Find where the given text appears and provide that cell's center as [X, Y] coordinate. 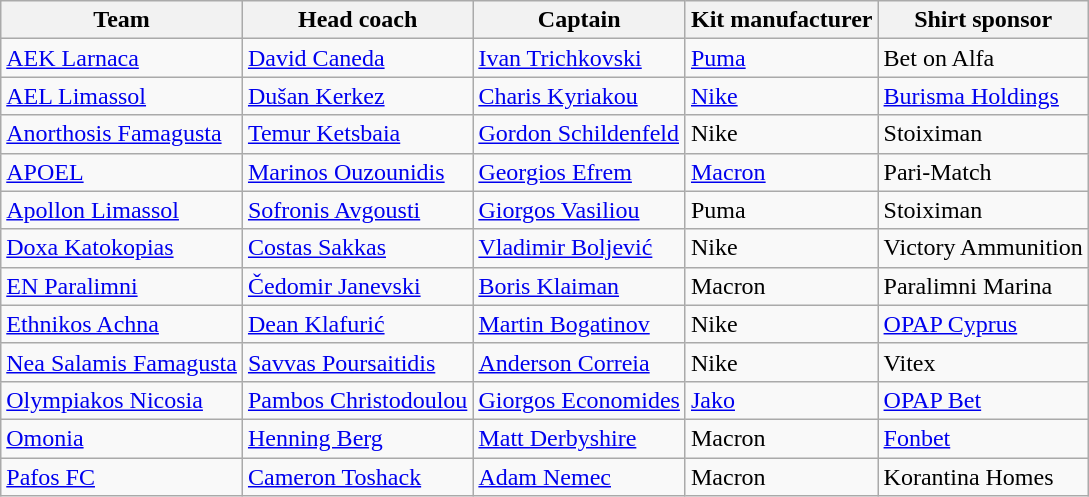
OPAP Bet [983, 400]
Adam Nemec [580, 477]
Dean Klafurić [357, 324]
Georgios Efrem [580, 172]
Cameron Toshack [357, 477]
Jako [782, 400]
Bet on Alfa [983, 58]
Victory Ammunition [983, 248]
AEK Larnaca [122, 58]
Gordon Schildenfeld [580, 134]
Čedomir Janevski [357, 286]
Martin Bogatinov [580, 324]
Pambos Christodoulou [357, 400]
Paralimni Marina [983, 286]
Omonia [122, 438]
Team [122, 20]
AEL Limassol [122, 96]
Vladimir Boljević [580, 248]
Vitex [983, 362]
Kit manufacturer [782, 20]
Nea Salamis Famagusta [122, 362]
Giorgos Economides [580, 400]
Giorgos Vasiliou [580, 210]
Temur Ketsbaia [357, 134]
Sofronis Avgousti [357, 210]
David Caneda [357, 58]
Captain [580, 20]
Fonbet [983, 438]
Head coach [357, 20]
Shirt sponsor [983, 20]
Henning Berg [357, 438]
Korantina Homes [983, 477]
Apollon Limassol [122, 210]
Olympiakos Nicosia [122, 400]
Pari-Match [983, 172]
Marinos Ouzounidis [357, 172]
Charis Kyriakou [580, 96]
Ivan Trichkovski [580, 58]
Burisma Holdings [983, 96]
OPAP Cyprus [983, 324]
Ethnikos Achna [122, 324]
Anorthosis Famagusta [122, 134]
APOEL [122, 172]
EN Paralimni [122, 286]
Pafos FC [122, 477]
Boris Klaiman [580, 286]
Costas Sakkas [357, 248]
Dušan Kerkez [357, 96]
Anderson Correia [580, 362]
Savvas Poursaitidis [357, 362]
Doxa Katokopias [122, 248]
Matt Derbyshire [580, 438]
